Search for the cell housing the specified text and yield its (x, y) center coordinate. 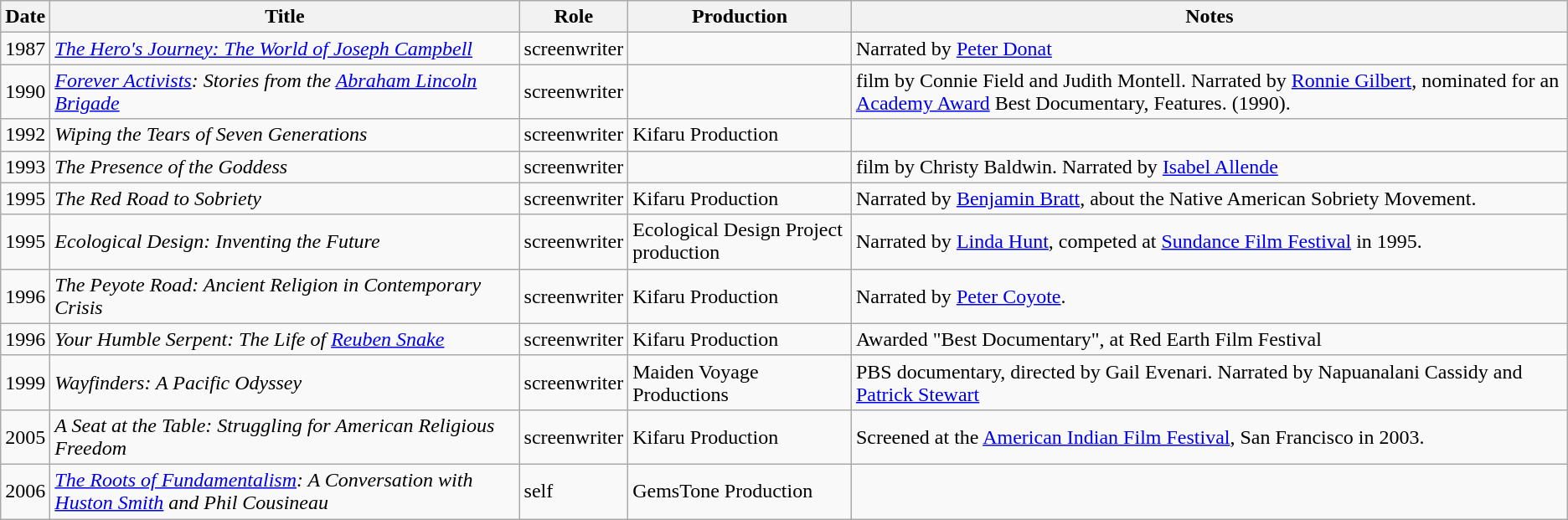
Ecological Design Project production (740, 241)
The Peyote Road: Ancient Religion in Contemporary Crisis (285, 296)
2006 (25, 491)
The Hero's Journey: The World of Joseph Campbell (285, 49)
The Roots of Fundamentalism: A Conversation with Huston Smith and Phil Cousineau (285, 491)
Maiden Voyage Productions (740, 382)
film by Christy Baldwin. Narrated by Isabel Allende (1210, 167)
GemsTone Production (740, 491)
Narrated by Peter Donat (1210, 49)
Title (285, 17)
Narrated by Peter Coyote. (1210, 296)
self (574, 491)
Your Humble Serpent: The Life of Reuben Snake (285, 339)
Narrated by Linda Hunt, competed at Sundance Film Festival in 1995. (1210, 241)
Screened at the American Indian Film Festival, San Francisco in 2003. (1210, 437)
A Seat at the Table: Struggling for American Religious Freedom (285, 437)
film by Connie Field and Judith Montell. Narrated by Ronnie Gilbert, nominated for an Academy Award Best Documentary, Features. (1990). (1210, 92)
The Red Road to Sobriety (285, 198)
1999 (25, 382)
Forever Activists: Stories from the Abraham Lincoln Brigade (285, 92)
Awarded "Best Documentary", at Red Earth Film Festival (1210, 339)
The Presence of the Goddess (285, 167)
1993 (25, 167)
1992 (25, 135)
1987 (25, 49)
Narrated by Benjamin Bratt, about the Native American Sobriety Movement. (1210, 198)
Wayfinders: A Pacific Odyssey (285, 382)
Notes (1210, 17)
Wiping the Tears of Seven Generations (285, 135)
2005 (25, 437)
Production (740, 17)
Role (574, 17)
Ecological Design: Inventing the Future (285, 241)
PBS documentary, directed by Gail Evenari. Narrated by Napuanalani Cassidy and Patrick Stewart (1210, 382)
1990 (25, 92)
Date (25, 17)
